Extract the (X, Y) coordinate from the center of the cell holding the provided text.  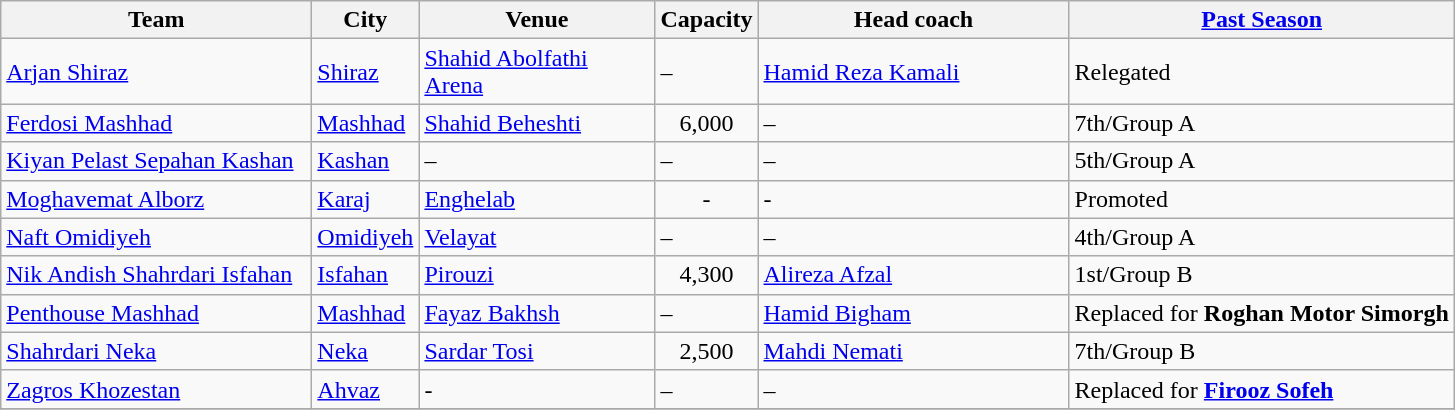
Omidiyeh (366, 237)
Capacity (706, 20)
Relegated (1262, 72)
Ferdosi Mashhad (156, 123)
Shahid Beheshti (537, 123)
Replaced for Roghan Motor Simorgh (1262, 313)
Hamid Bigham (914, 313)
Isfahan (366, 275)
Team (156, 20)
Nik Andish Shahrdari Isfahan (156, 275)
1st/Group B (1262, 275)
Shiraz (366, 72)
Fayaz Bakhsh (537, 313)
Karaj (366, 199)
Enghelab (537, 199)
Zagros Khozestan (156, 389)
Kiyan Pelast Sepahan Kashan (156, 161)
Shahrdari Neka (156, 351)
4,300 (706, 275)
7th/Group B (1262, 351)
4th/Group A (1262, 237)
Mahdi Nemati (914, 351)
Arjan Shiraz (156, 72)
Kashan (366, 161)
Sardar Tosi (537, 351)
Shahid Abolfathi Arena (537, 72)
2,500 (706, 351)
Alireza Afzal (914, 275)
Ahvaz (366, 389)
Hamid Reza Kamali (914, 72)
Venue (537, 20)
7th/Group A (1262, 123)
Promoted (1262, 199)
Past Season (1262, 20)
Moghavemat Alborz (156, 199)
Penthouse Mashhad (156, 313)
Naft Omidiyeh (156, 237)
Velayat (537, 237)
City (366, 20)
6,000 (706, 123)
Neka (366, 351)
Replaced for Firooz Sofeh (1262, 389)
5th/Group A (1262, 161)
Pirouzi (537, 275)
Head coach (914, 20)
